Provide the [x, y] coordinate of the cell's center where the given text is located.  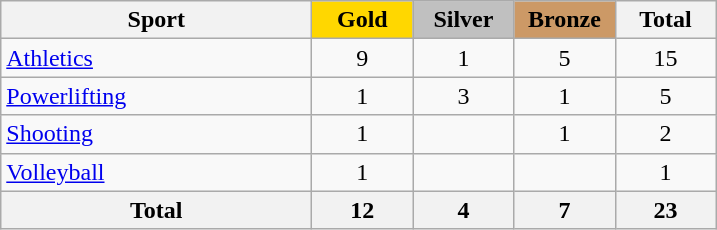
Gold [362, 20]
Bronze [564, 20]
3 [464, 96]
2 [666, 134]
Volleyball [156, 172]
15 [666, 58]
9 [362, 58]
Athletics [156, 58]
23 [666, 210]
7 [564, 210]
Silver [464, 20]
Sport [156, 20]
Shooting [156, 134]
4 [464, 210]
12 [362, 210]
Powerlifting [156, 96]
